From the cell containing the given text, extract its center point as [x, y] coordinate. 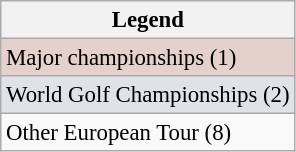
Legend [148, 20]
Major championships (1) [148, 58]
World Golf Championships (2) [148, 95]
Other European Tour (8) [148, 133]
